Provide the [X, Y] coordinate of the cell's center where the given text is located.  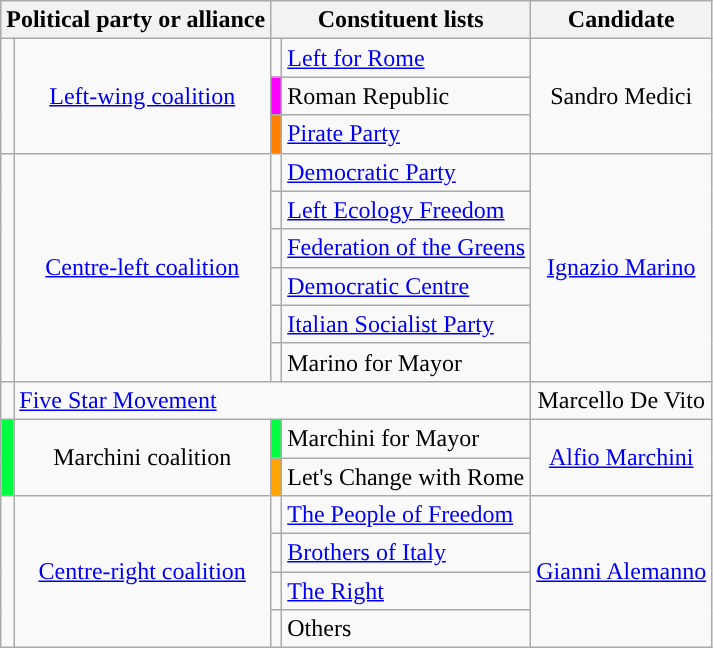
Marcello De Vito [622, 400]
Left-wing coalition [142, 96]
The People of Freedom [406, 515]
Democratic Party [406, 172]
Ignazio Marino [622, 267]
Gianni Alemanno [622, 572]
Left Ecology Freedom [406, 210]
Sandro Medici [622, 96]
The Right [406, 591]
Political party or alliance [136, 20]
Marchini for Mayor [406, 438]
Others [406, 629]
Centre-left coalition [142, 267]
Marchini coalition [142, 457]
Centre-right coalition [142, 572]
Candidate [622, 20]
Marino for Mayor [406, 362]
Five Star Movement [272, 400]
Pirate Party [406, 134]
Let's Change with Rome [406, 477]
Brothers of Italy [406, 553]
Constituent lists [401, 20]
Alfio Marchini [622, 457]
Italian Socialist Party [406, 324]
Democratic Centre [406, 286]
Federation of the Greens [406, 248]
Roman Republic [406, 96]
Left for Rome [406, 58]
